Find where the given text appears and provide that cell's center as (x, y) coordinate. 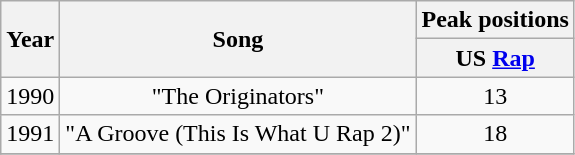
1990 (30, 96)
Peak positions (495, 20)
Song (238, 39)
13 (495, 96)
US Rap (495, 58)
Year (30, 39)
"The Originators" (238, 96)
"A Groove (This Is What U Rap 2)" (238, 134)
1991 (30, 134)
18 (495, 134)
